Extract the (x, y) coordinate from the center of the cell holding the provided text.  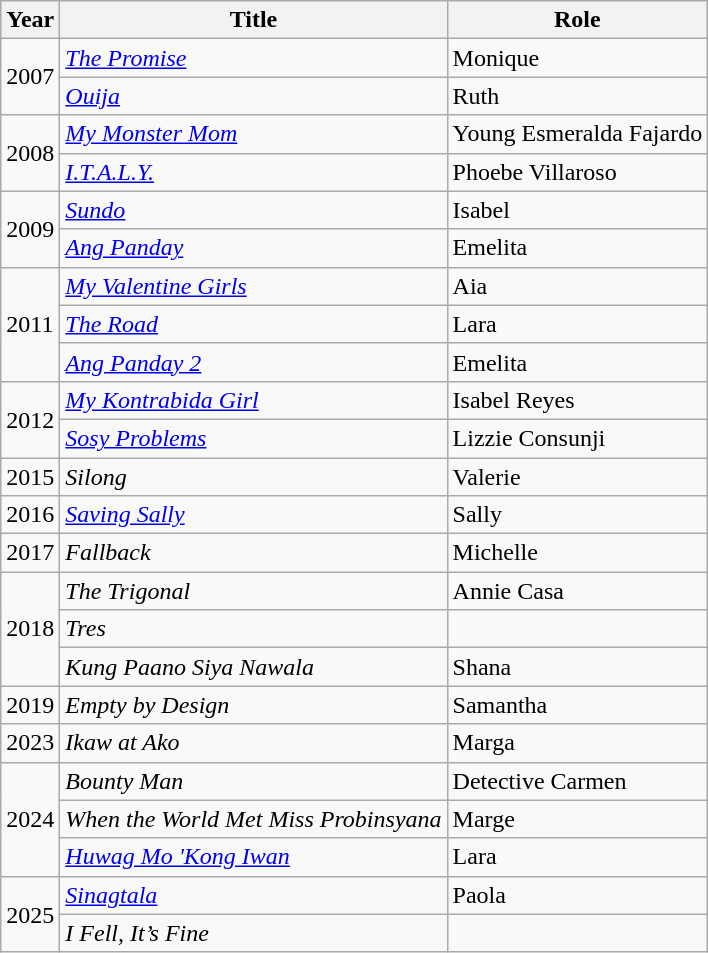
Isabel Reyes (578, 400)
My Monster Mom (254, 134)
Role (578, 20)
Monique (578, 58)
2025 (30, 914)
When the World Met Miss Probinsyana (254, 819)
2012 (30, 419)
Paola (578, 895)
The Promise (254, 58)
2023 (30, 743)
Phoebe Villaroso (578, 172)
I.T.A.L.Y. (254, 172)
The Road (254, 324)
Silong (254, 477)
My Kontrabida Girl (254, 400)
My Valentine Girls (254, 286)
2009 (30, 229)
Kung Paano Siya Nawala (254, 667)
Samantha (578, 705)
Annie Casa (578, 591)
2017 (30, 553)
2008 (30, 153)
Bounty Man (254, 781)
Aia (578, 286)
2019 (30, 705)
2011 (30, 324)
Saving Sally (254, 515)
I Fell, It’s Fine (254, 933)
Sundo (254, 210)
Year (30, 20)
Sally (578, 515)
Young Esmeralda Fajardo (578, 134)
Fallback (254, 553)
Ang Panday (254, 248)
Valerie (578, 477)
2024 (30, 819)
Ang Panday 2 (254, 362)
Title (254, 20)
Detective Carmen (578, 781)
Marga (578, 743)
Ruth (578, 96)
Empty by Design (254, 705)
Ikaw at Ako (254, 743)
2007 (30, 77)
Michelle (578, 553)
2018 (30, 629)
Marge (578, 819)
Isabel (578, 210)
The Trigonal (254, 591)
Sinagtala (254, 895)
2016 (30, 515)
2015 (30, 477)
Shana (578, 667)
Huwag Mo 'Kong Iwan (254, 857)
Tres (254, 629)
Lizzie Consunji (578, 438)
Ouija (254, 96)
Sosy Problems (254, 438)
